From the cell containing the given text, extract its center point as (X, Y) coordinate. 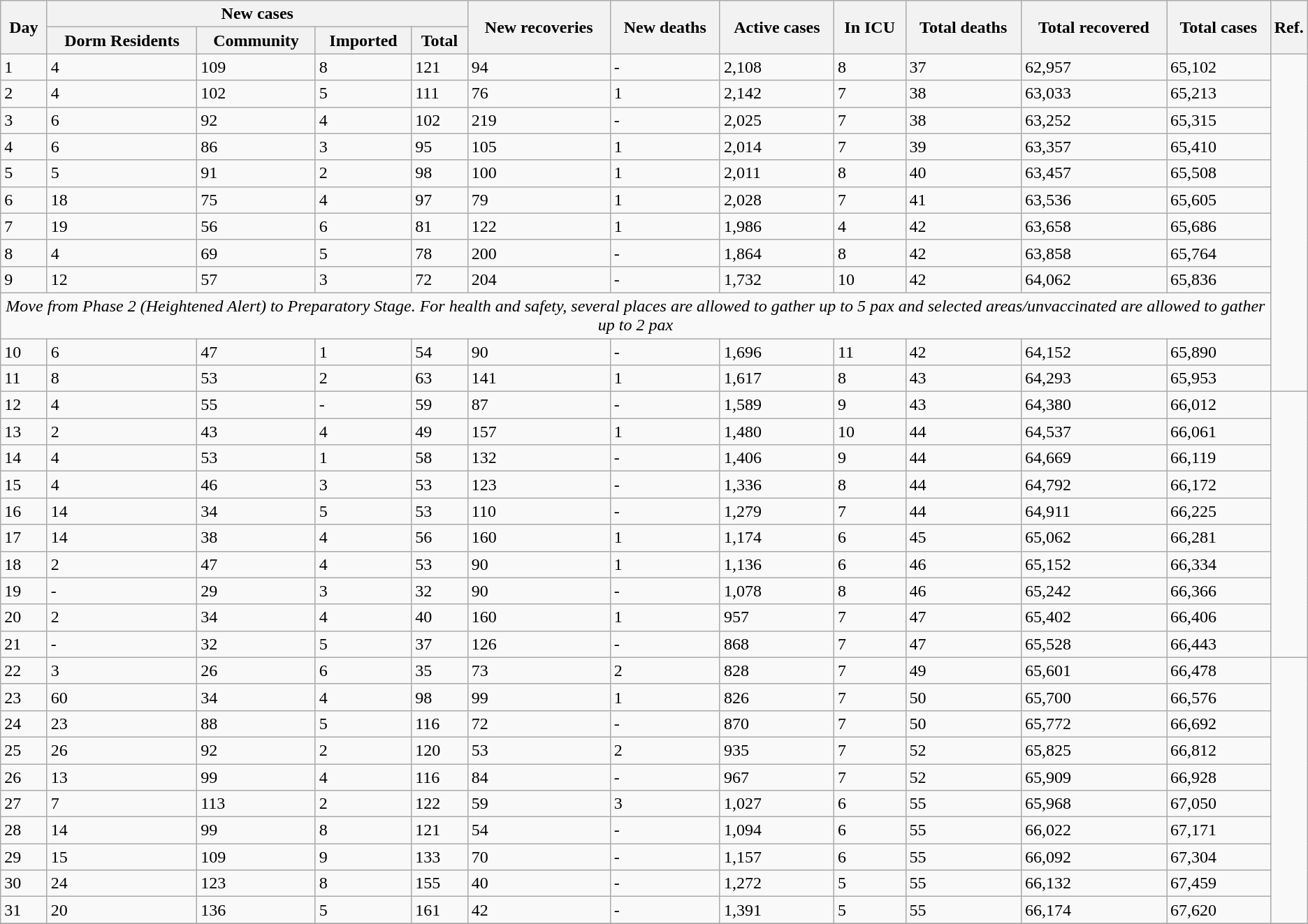
58 (440, 458)
31 (24, 910)
204 (539, 279)
In ICU (869, 27)
65,825 (1093, 750)
25 (24, 750)
161 (440, 910)
2,142 (777, 94)
Day (24, 27)
120 (440, 750)
41 (963, 200)
66,928 (1219, 777)
69 (256, 253)
64,911 (1093, 511)
2,011 (777, 173)
113 (256, 804)
28 (24, 830)
826 (777, 697)
1,480 (777, 432)
1,078 (777, 591)
65,890 (1219, 351)
Total recovered (1093, 27)
22 (24, 670)
64,152 (1093, 351)
63,357 (1093, 147)
97 (440, 200)
70 (539, 857)
219 (539, 120)
66,334 (1219, 564)
Active cases (777, 27)
63,536 (1093, 200)
1,589 (777, 405)
66,022 (1093, 830)
62,957 (1093, 67)
133 (440, 857)
828 (777, 670)
1,696 (777, 351)
65,836 (1219, 279)
64,062 (1093, 279)
65,213 (1219, 94)
Community (256, 41)
65,062 (1093, 538)
63,457 (1093, 173)
63 (440, 379)
84 (539, 777)
1,279 (777, 511)
35 (440, 670)
141 (539, 379)
105 (539, 147)
65,315 (1219, 120)
157 (539, 432)
67,171 (1219, 830)
870 (777, 724)
39 (963, 147)
2,014 (777, 147)
65,528 (1093, 644)
65,772 (1093, 724)
200 (539, 253)
66,281 (1219, 538)
65,242 (1093, 591)
66,366 (1219, 591)
66,061 (1219, 432)
65,410 (1219, 147)
868 (777, 644)
2,108 (777, 67)
66,443 (1219, 644)
16 (24, 511)
Ref. (1288, 27)
100 (539, 173)
30 (24, 883)
1,986 (777, 226)
1,732 (777, 279)
65,102 (1219, 67)
91 (256, 173)
1,336 (777, 485)
65,968 (1093, 804)
66,092 (1093, 857)
Total cases (1219, 27)
87 (539, 405)
1,094 (777, 830)
66,172 (1219, 485)
1,136 (777, 564)
1,864 (777, 253)
64,380 (1093, 405)
21 (24, 644)
65,764 (1219, 253)
63,252 (1093, 120)
935 (777, 750)
65,152 (1093, 564)
64,293 (1093, 379)
65,601 (1093, 670)
63,858 (1093, 253)
66,478 (1219, 670)
65,700 (1093, 697)
111 (440, 94)
64,669 (1093, 458)
67,620 (1219, 910)
65,909 (1093, 777)
66,119 (1219, 458)
81 (440, 226)
63,033 (1093, 94)
66,012 (1219, 405)
67,459 (1219, 883)
17 (24, 538)
1,391 (777, 910)
78 (440, 253)
1,617 (777, 379)
65,605 (1219, 200)
110 (539, 511)
57 (256, 279)
New deaths (665, 27)
86 (256, 147)
66,812 (1219, 750)
94 (539, 67)
2,025 (777, 120)
64,537 (1093, 432)
Dorm Residents (122, 41)
60 (122, 697)
132 (539, 458)
67,050 (1219, 804)
2,028 (777, 200)
64,792 (1093, 485)
67,304 (1219, 857)
65,508 (1219, 173)
1,027 (777, 804)
63,658 (1093, 226)
65,402 (1093, 617)
75 (256, 200)
1,406 (777, 458)
66,132 (1093, 883)
79 (539, 200)
66,174 (1093, 910)
95 (440, 147)
88 (256, 724)
45 (963, 538)
27 (24, 804)
957 (777, 617)
1,174 (777, 538)
66,406 (1219, 617)
967 (777, 777)
Imported (363, 41)
136 (256, 910)
1,272 (777, 883)
155 (440, 883)
76 (539, 94)
65,953 (1219, 379)
New cases (257, 14)
66,692 (1219, 724)
1,157 (777, 857)
New recoveries (539, 27)
Total (440, 41)
66,576 (1219, 697)
126 (539, 644)
73 (539, 670)
66,225 (1219, 511)
Total deaths (963, 27)
65,686 (1219, 226)
